Provide the [x, y] coordinate of the cell's center where the given text is located.  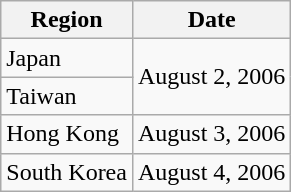
August 3, 2006 [211, 134]
August 2, 2006 [211, 77]
August 4, 2006 [211, 172]
Japan [67, 58]
Region [67, 20]
South Korea [67, 172]
Date [211, 20]
Hong Kong [67, 134]
Taiwan [67, 96]
